Return the [x, y] coordinate for the center point of the cell that contains the specified text.  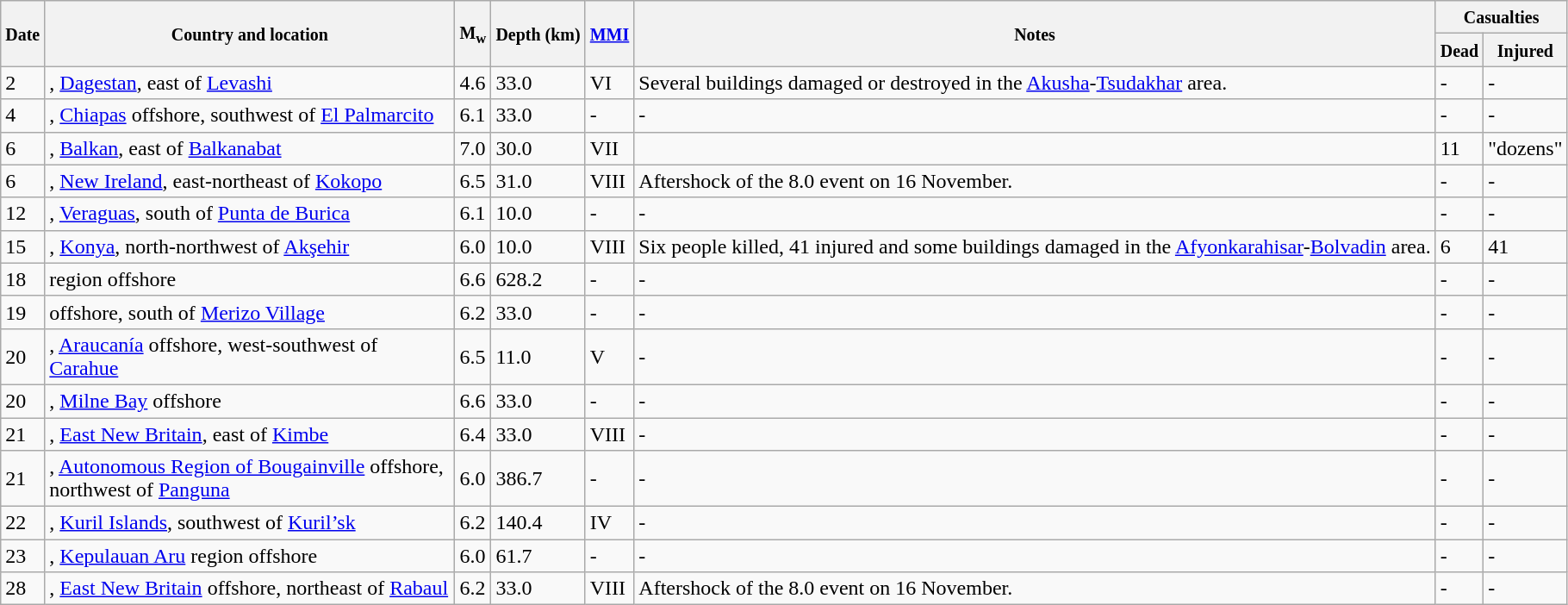
31.0 [538, 181]
, Kuril Islands, southwest of Kuril’sk [250, 523]
6.4 [473, 433]
11.0 [538, 357]
7.0 [473, 148]
VI [610, 83]
, Veraguas, south of Punta de Burica [250, 214]
, East New Britain offshore, northeast of Rabaul [250, 589]
4 [22, 115]
12 [22, 214]
offshore, south of Merizo Village [250, 312]
Mw [473, 34]
, Araucanía offshore, west-southwest of Carahue [250, 357]
18 [22, 279]
Casualties [1501, 17]
, Milne Bay offshore [250, 401]
628.2 [538, 279]
, Autonomous Region of Bougainville offshore, northwest of Panguna [250, 479]
VII [610, 148]
140.4 [538, 523]
19 [22, 312]
V [610, 357]
Country and location [250, 34]
, Dagestan, east of Levashi [250, 83]
Several buildings damaged or destroyed in the Akusha-Tsudakhar area. [1035, 83]
22 [22, 523]
, Chiapas offshore, southwest of El Palmarcito [250, 115]
2 [22, 83]
15 [22, 246]
, Kepulauan Aru region offshore [250, 556]
386.7 [538, 479]
Six people killed, 41 injured and some buildings damaged in the Afyonkarahisar-Bolvadin area. [1035, 246]
Dead [1459, 50]
IV [610, 523]
region offshore [250, 279]
Depth (km) [538, 34]
, Balkan, east of Balkanabat [250, 148]
"dozens" [1525, 148]
Date [22, 34]
, East New Britain, east of Kimbe [250, 433]
Notes [1035, 34]
Injured [1525, 50]
23 [22, 556]
, Konya, north-northwest of Akşehir [250, 246]
28 [22, 589]
MMI [610, 34]
4.6 [473, 83]
11 [1459, 148]
41 [1525, 246]
61.7 [538, 556]
, New Ireland, east-northeast of Kokopo [250, 181]
30.0 [538, 148]
